Pinpoint the cell where the given text exists, returning its [x, y] midpoint coordinate. 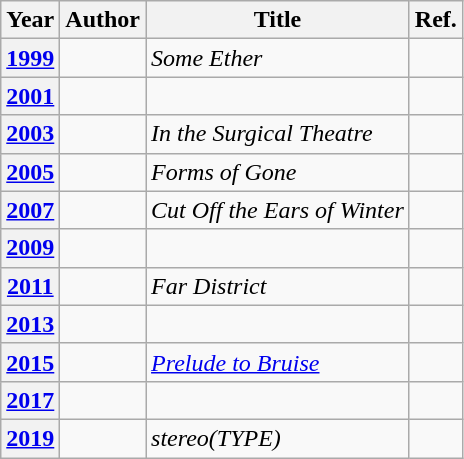
Cut Off the Ears of Winter [278, 210]
2005 [30, 172]
Author [103, 20]
Ref. [436, 20]
2019 [30, 438]
2013 [30, 324]
Title [278, 20]
2011 [30, 286]
2015 [30, 362]
In the Surgical Theatre [278, 134]
Some Ether [278, 58]
2003 [30, 134]
2009 [30, 248]
stereo(TYPE) [278, 438]
2007 [30, 210]
1999 [30, 58]
Year [30, 20]
Forms of Gone [278, 172]
Prelude to Bruise [278, 362]
Far District [278, 286]
2001 [30, 96]
2017 [30, 400]
